From the cell containing the given text, extract its center point as [X, Y] coordinate. 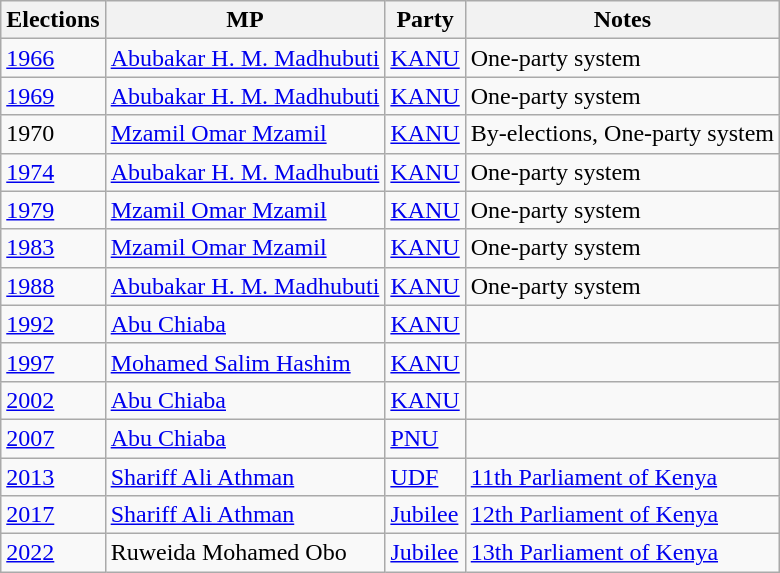
MP [245, 20]
1970 [53, 134]
12th Parliament of Kenya [622, 515]
1992 [53, 324]
1983 [53, 248]
2017 [53, 515]
1997 [53, 362]
2007 [53, 438]
1974 [53, 172]
PNU [425, 438]
By-elections, One-party system [622, 134]
Ruweida Mohamed Obo [245, 553]
11th Parliament of Kenya [622, 477]
1988 [53, 286]
Notes [622, 20]
2022 [53, 553]
UDF [425, 477]
Party [425, 20]
13th Parliament of Kenya [622, 553]
2013 [53, 477]
1979 [53, 210]
Mohamed Salim Hashim [245, 362]
2002 [53, 400]
Elections [53, 20]
1969 [53, 96]
1966 [53, 58]
